Return the (X, Y) coordinate for the center point of the cell that contains the specified text.  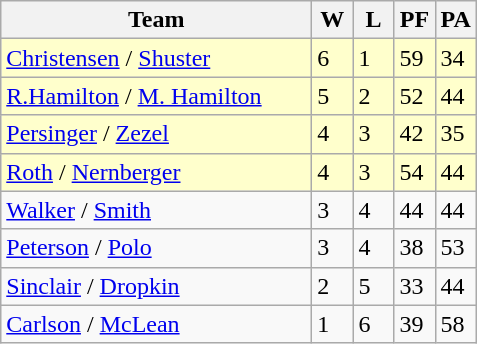
54 (414, 172)
33 (414, 286)
W (332, 20)
R.Hamilton / M. Hamilton (156, 96)
PF (414, 20)
Peterson / Polo (156, 248)
Roth / Nernberger (156, 172)
35 (456, 134)
39 (414, 324)
PA (456, 20)
Christensen / Shuster (156, 58)
34 (456, 58)
Persinger / Zezel (156, 134)
52 (414, 96)
38 (414, 248)
Carlson / McLean (156, 324)
59 (414, 58)
Walker / Smith (156, 210)
58 (456, 324)
Sinclair / Dropkin (156, 286)
L (374, 20)
42 (414, 134)
53 (456, 248)
Team (156, 20)
